Provide the [X, Y] coordinate of the cell's center where the given text is located.  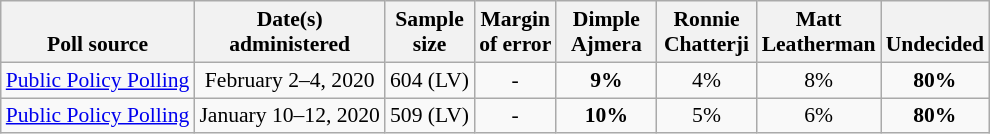
RonnieChatterji [706, 32]
Poll source [98, 32]
6% [819, 116]
MattLeatherman [819, 32]
604 (LV) [430, 80]
DimpleAjmera [606, 32]
Samplesize [430, 32]
January 10–12, 2020 [290, 116]
9% [606, 80]
509 (LV) [430, 116]
4% [706, 80]
Date(s)administered [290, 32]
February 2–4, 2020 [290, 80]
Marginof error [515, 32]
10% [606, 116]
Undecided [935, 32]
5% [706, 116]
8% [819, 80]
